Provide the (x, y) coordinate of the cell's center where the given text is located.  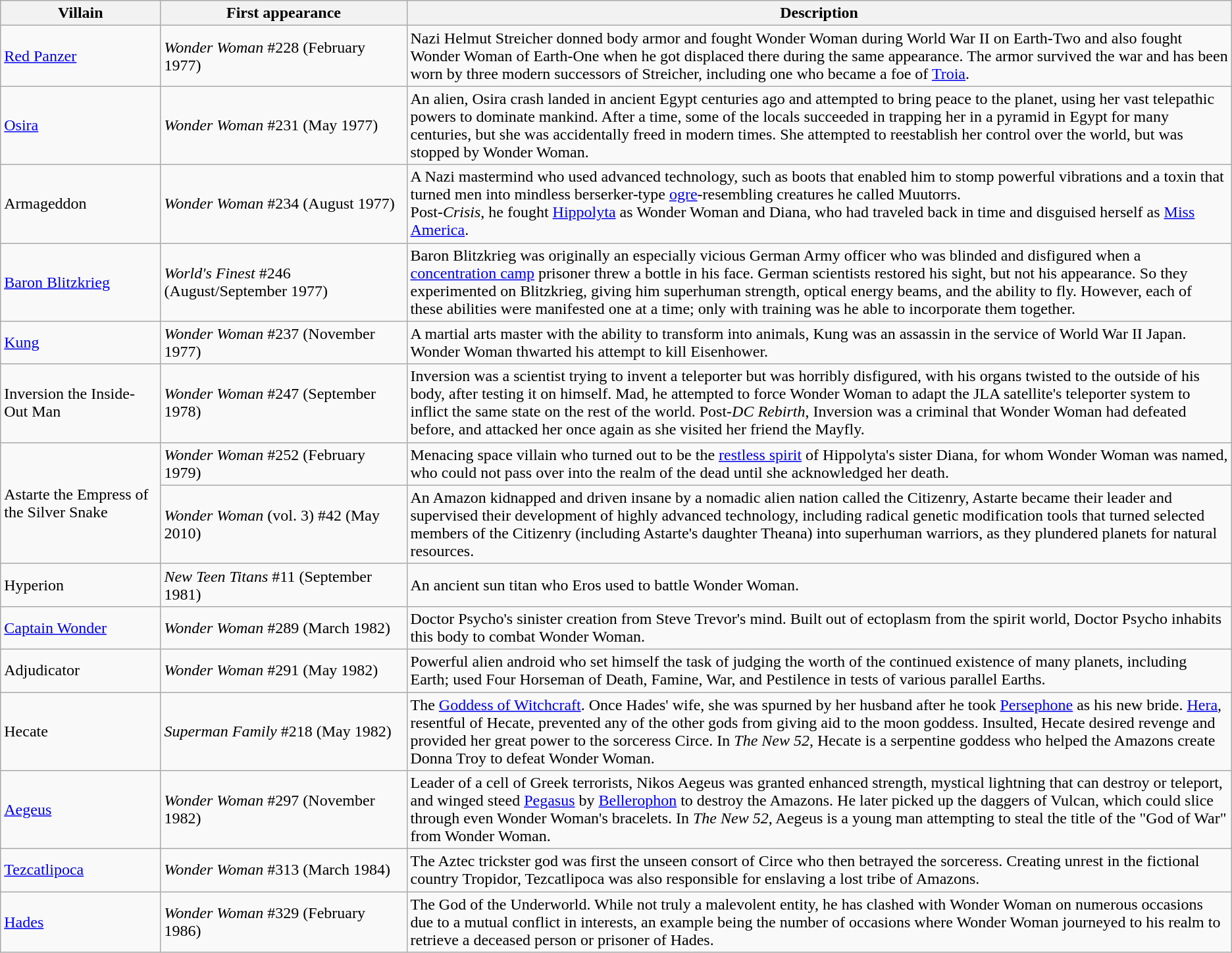
Adjudicator (80, 670)
Wonder Woman #234 (August 1977) (284, 204)
Description (819, 13)
Astarte the Empress of the Silver Snake (80, 503)
World's Finest #246 (August/September 1977) (284, 282)
Wonder Woman #237 (November 1977) (284, 342)
An ancient sun titan who Eros used to battle Wonder Woman. (819, 584)
Wonder Woman #313 (March 1984) (284, 870)
Inversion the Inside-Out Man (80, 403)
Hecate (80, 732)
Wonder Woman #231 (May 1977) (284, 125)
Wonder Woman (vol. 3) #42 (May 2010) (284, 524)
Villain (80, 13)
Wonder Woman #247 (September 1978) (284, 403)
Wonder Woman #291 (May 1982) (284, 670)
Wonder Woman #252 (February 1979) (284, 463)
Kung (80, 342)
First appearance (284, 13)
Aegeus (80, 810)
Hyperion (80, 584)
Osira (80, 125)
Wonder Woman #297 (November 1982) (284, 810)
Armageddon (80, 204)
Wonder Woman #289 (March 1982) (284, 628)
Superman Family #218 (May 1982) (284, 732)
Red Panzer (80, 56)
Baron Blitzkrieg (80, 282)
Hades (80, 922)
New Teen Titans #11 (September 1981) (284, 584)
Wonder Woman #329 (February 1986) (284, 922)
Captain Wonder (80, 628)
Wonder Woman #228 (February 1977) (284, 56)
Tezcatlipoca (80, 870)
